Extract the [X, Y] coordinate from the center of the cell holding the provided text.  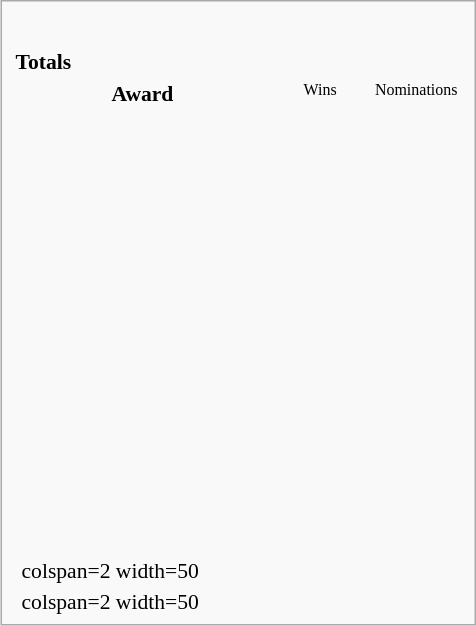
Totals [238, 62]
Award [142, 93]
Totals Award Wins Nominations [239, 286]
Wins [320, 93]
Nominations [416, 93]
